Return the (X, Y) coordinate for the center point of the cell that contains the specified text.  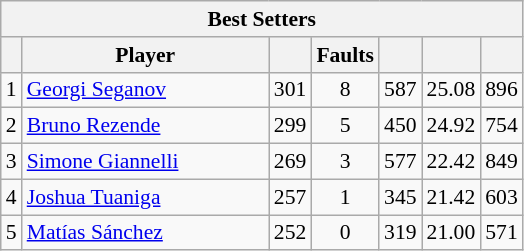
4 (12, 197)
Georgi Seganov (146, 90)
896 (502, 90)
299 (290, 126)
301 (290, 90)
Best Setters (262, 19)
Bruno Rezende (146, 126)
25.08 (452, 90)
257 (290, 197)
849 (502, 162)
450 (400, 126)
Faults (345, 55)
587 (400, 90)
Matías Sánchez (146, 233)
319 (400, 233)
603 (502, 197)
2 (12, 126)
21.00 (452, 233)
571 (502, 233)
Player (146, 55)
577 (400, 162)
24.92 (452, 126)
Simone Giannelli (146, 162)
21.42 (452, 197)
22.42 (452, 162)
0 (345, 233)
345 (400, 197)
252 (290, 233)
754 (502, 126)
Joshua Tuaniga (146, 197)
8 (345, 90)
269 (290, 162)
